Find where the given text appears and provide that cell's center as [X, Y] coordinate. 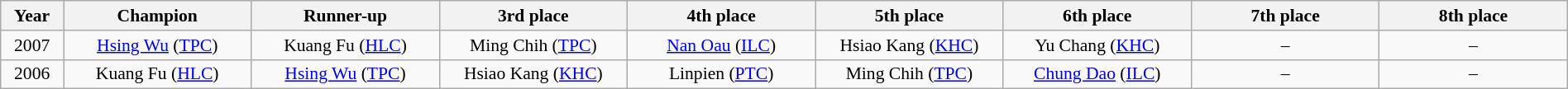
Year [32, 16]
Chung Dao (ILC) [1097, 74]
2007 [32, 45]
Champion [157, 16]
6th place [1097, 16]
Yu Chang (KHC) [1097, 45]
3rd place [533, 16]
7th place [1285, 16]
Nan Oau (ILC) [721, 45]
8th place [1474, 16]
2006 [32, 74]
Linpien (PTC) [721, 74]
5th place [910, 16]
Runner-up [346, 16]
4th place [721, 16]
